Output the (x, y) coordinate of the center of the cell containing the given text.  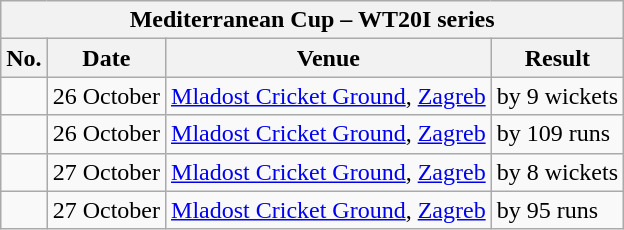
Venue (329, 58)
by 8 wickets (557, 172)
by 95 runs (557, 210)
Mediterranean Cup – WT20I series (312, 20)
No. (24, 58)
by 9 wickets (557, 96)
Date (106, 58)
by 109 runs (557, 134)
Result (557, 58)
